Locate the cell with the specified text and output its [X, Y] center coordinate. 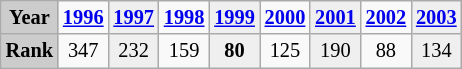
159 [184, 51]
347 [83, 51]
125 [285, 51]
190 [335, 51]
80 [234, 51]
2002 [386, 17]
88 [386, 51]
1999 [234, 17]
Year [30, 17]
2000 [285, 17]
2001 [335, 17]
2003 [436, 17]
1997 [133, 17]
232 [133, 51]
134 [436, 51]
Rank [30, 51]
1998 [184, 17]
1996 [83, 17]
